Return [x, y] of the center of cell containing provided text 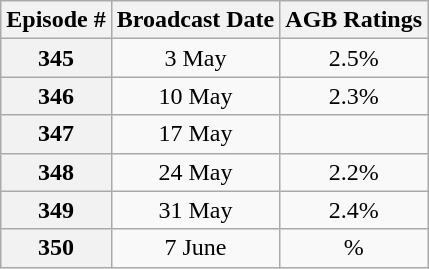
24 May [196, 172]
7 June [196, 248]
2.3% [354, 96]
350 [56, 248]
2.2% [354, 172]
346 [56, 96]
348 [56, 172]
2.4% [354, 210]
349 [56, 210]
2.5% [354, 58]
Episode # [56, 20]
10 May [196, 96]
345 [56, 58]
% [354, 248]
31 May [196, 210]
AGB Ratings [354, 20]
Broadcast Date [196, 20]
347 [56, 134]
17 May [196, 134]
3 May [196, 58]
